Provide the (x, y) coordinate of the cell's center where the given text is located.  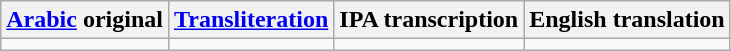
English translation (627, 20)
Arabic original (85, 20)
Transliteration (250, 20)
IPA transcription (429, 20)
